Find where the given text appears and provide that cell's center as [x, y] coordinate. 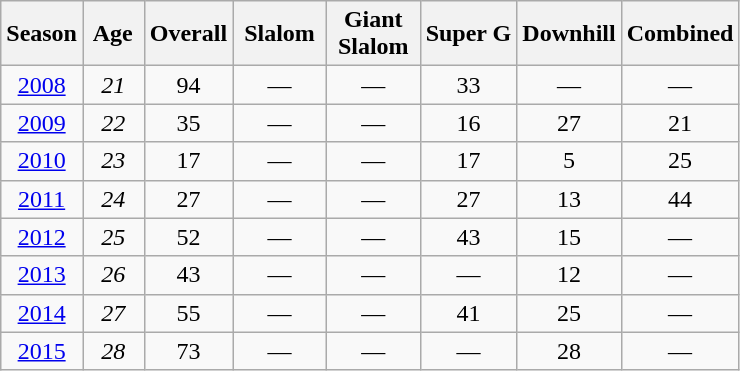
2015 [42, 351]
22 [113, 123]
73 [188, 351]
41 [468, 313]
Age [113, 34]
16 [468, 123]
52 [188, 237]
2010 [42, 161]
2011 [42, 199]
94 [188, 85]
26 [113, 275]
2012 [42, 237]
24 [113, 199]
13 [569, 199]
5 [569, 161]
44 [680, 199]
2009 [42, 123]
2013 [42, 275]
Combined [680, 34]
2014 [42, 313]
Giant Slalom [373, 34]
12 [569, 275]
Super G [468, 34]
55 [188, 313]
Slalom [280, 34]
33 [468, 85]
Downhill [569, 34]
2008 [42, 85]
Season [42, 34]
15 [569, 237]
35 [188, 123]
Overall [188, 34]
23 [113, 161]
